Provide the [X, Y] coordinate of the cell's center where the given text is located.  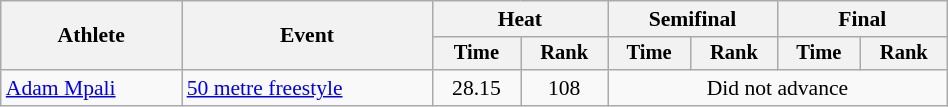
Semifinal [693, 19]
Event [307, 36]
108 [564, 88]
Final [862, 19]
Athlete [92, 36]
28.15 [476, 88]
Adam Mpali [92, 88]
50 metre freestyle [307, 88]
Heat [520, 19]
Did not advance [778, 88]
